Return the (x, y) coordinate for the center point of the cell that contains the specified text.  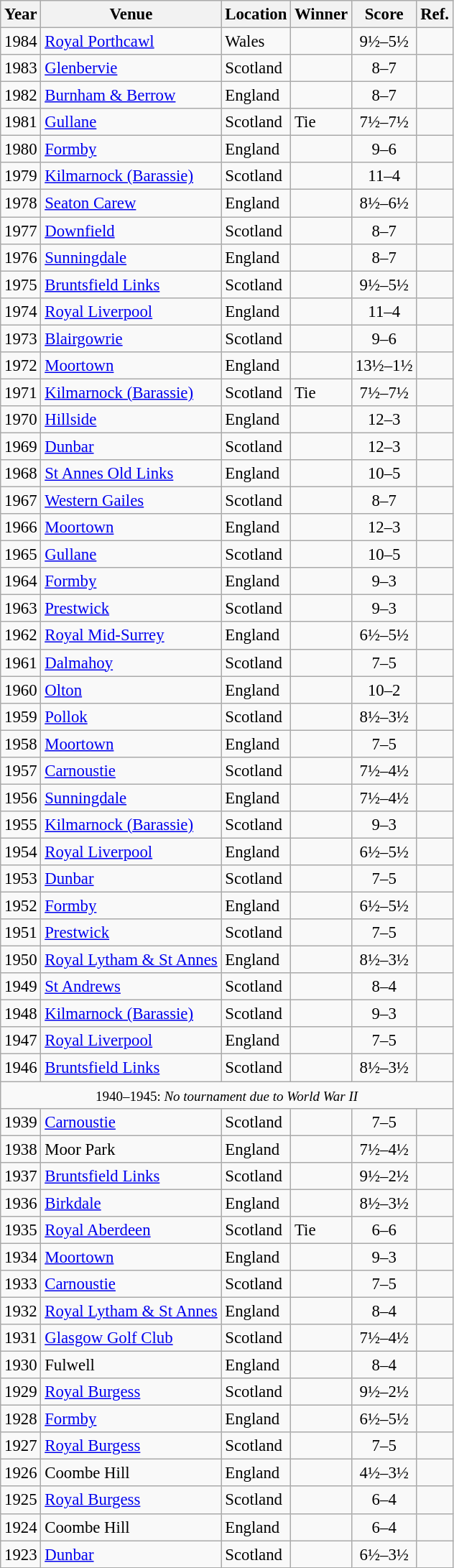
1949 (21, 987)
Moor Park (131, 1149)
Olton (131, 690)
Seaton Carew (131, 203)
Pollok (131, 716)
Royal Porthcawl (131, 42)
1965 (21, 555)
1964 (21, 581)
Downfield (131, 231)
1934 (21, 1257)
1940–1945: No tournament due to World War II (227, 1095)
Wales (256, 42)
1954 (21, 852)
1951 (21, 933)
Fulwell (131, 1365)
4½–3½ (384, 1473)
1955 (21, 825)
Western Gailes (131, 501)
1958 (21, 744)
St Andrews (131, 987)
1977 (21, 231)
Royal Aberdeen (131, 1230)
1927 (21, 1446)
1972 (21, 366)
1926 (21, 1473)
1974 (21, 311)
1959 (21, 716)
1981 (21, 122)
Hillside (131, 420)
1956 (21, 798)
1970 (21, 420)
Score (384, 14)
Blairgowrie (131, 338)
8½–6½ (384, 203)
1978 (21, 203)
1929 (21, 1392)
Winner (322, 14)
1930 (21, 1365)
1960 (21, 690)
1968 (21, 474)
1931 (21, 1338)
1969 (21, 446)
1966 (21, 527)
1924 (21, 1527)
1975 (21, 285)
Glenbervie (131, 68)
1967 (21, 501)
Location (256, 14)
10–2 (384, 690)
Burnham & Berrow (131, 96)
Dalmahoy (131, 663)
1980 (21, 149)
St Annes Old Links (131, 474)
1983 (21, 68)
Birkdale (131, 1203)
6½–3½ (384, 1554)
1982 (21, 96)
1948 (21, 1014)
1952 (21, 906)
1976 (21, 257)
Ref. (435, 14)
1957 (21, 771)
1947 (21, 1041)
Glasgow Golf Club (131, 1338)
1928 (21, 1419)
1971 (21, 392)
1932 (21, 1311)
1950 (21, 960)
1925 (21, 1500)
Year (21, 14)
1937 (21, 1176)
1961 (21, 663)
13½–1½ (384, 366)
1946 (21, 1068)
1953 (21, 879)
Venue (131, 14)
1973 (21, 338)
1963 (21, 609)
1939 (21, 1122)
6–6 (384, 1230)
1936 (21, 1203)
1935 (21, 1230)
1984 (21, 42)
Royal Mid-Surrey (131, 636)
1962 (21, 636)
1938 (21, 1149)
1933 (21, 1284)
1923 (21, 1554)
1979 (21, 176)
